Locate the cell with the specified text and output its [X, Y] center coordinate. 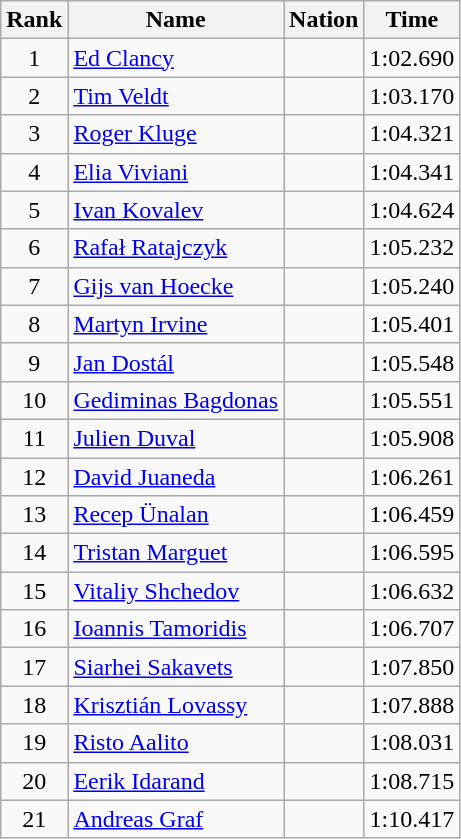
Gediminas Bagdonas [176, 400]
1:07.888 [412, 705]
1:08.715 [412, 781]
15 [34, 591]
1:08.031 [412, 743]
Vitaliy Shchedov [176, 591]
12 [34, 477]
Eerik Idarand [176, 781]
21 [34, 819]
16 [34, 629]
1:04.624 [412, 210]
Risto Aalito [176, 743]
Jan Dostál [176, 362]
Rank [34, 20]
1:05.551 [412, 400]
Ioannis Tamoridis [176, 629]
1:05.401 [412, 324]
Ivan Kovalev [176, 210]
1:07.850 [412, 667]
1:06.632 [412, 591]
1:02.690 [412, 58]
Tim Veldt [176, 96]
Krisztián Lovassy [176, 705]
10 [34, 400]
1:05.548 [412, 362]
Recep Ünalan [176, 515]
14 [34, 553]
7 [34, 286]
Andreas Graf [176, 819]
Julien Duval [176, 438]
13 [34, 515]
Ed Clancy [176, 58]
1:03.170 [412, 96]
5 [34, 210]
1:04.341 [412, 172]
3 [34, 134]
1:06.459 [412, 515]
1:06.261 [412, 477]
Martyn Irvine [176, 324]
8 [34, 324]
9 [34, 362]
1:10.417 [412, 819]
6 [34, 248]
1:05.240 [412, 286]
Name [176, 20]
1:06.707 [412, 629]
Gijs van Hoecke [176, 286]
1:05.908 [412, 438]
Time [412, 20]
1:05.232 [412, 248]
Elia Viviani [176, 172]
1 [34, 58]
20 [34, 781]
David Juaneda [176, 477]
Roger Kluge [176, 134]
Nation [324, 20]
2 [34, 96]
19 [34, 743]
Tristan Marguet [176, 553]
Siarhei Sakavets [176, 667]
4 [34, 172]
17 [34, 667]
11 [34, 438]
1:06.595 [412, 553]
1:04.321 [412, 134]
Rafał Ratajczyk [176, 248]
18 [34, 705]
